From the cell containing the given text, extract its center point as (x, y) coordinate. 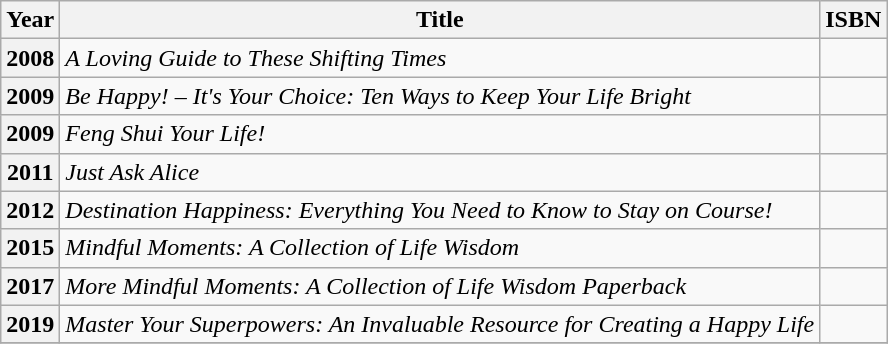
Just Ask Alice (440, 172)
Year (30, 20)
Title (440, 20)
2011 (30, 172)
Be Happy! – It's Your Choice: Ten Ways to Keep Your Life Bright (440, 96)
Feng Shui Your Life! (440, 134)
2017 (30, 286)
Master Your Superpowers: An Invaluable Resource for Creating a Happy Life (440, 324)
Mindful Moments: A Collection of Life Wisdom (440, 248)
More Mindful Moments: A Collection of Life Wisdom Paperback (440, 286)
2015 (30, 248)
2012 (30, 210)
2019 (30, 324)
2008 (30, 58)
ISBN (854, 20)
A Loving Guide to These Shifting Times (440, 58)
Destination Happiness: Everything You Need to Know to Stay on Course! (440, 210)
